Identify which cell holds the provided text, then report its (X, Y) central coordinate. 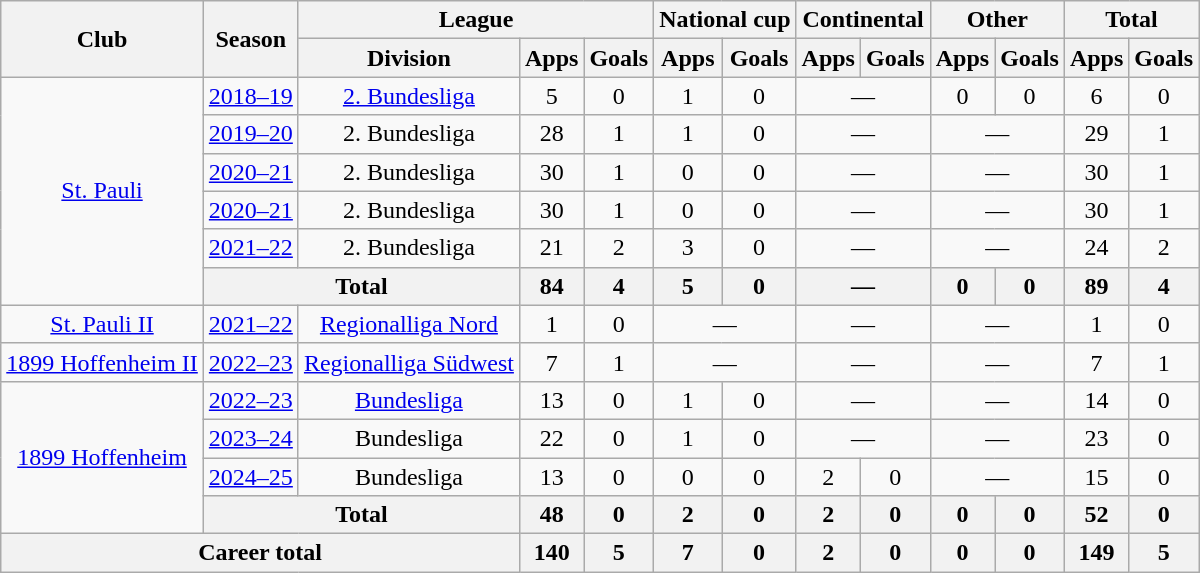
15 (1096, 477)
2023–24 (250, 438)
149 (1096, 553)
Other (997, 20)
1899 Hoffenheim (102, 457)
21 (551, 248)
League (476, 20)
St. Pauli (102, 191)
23 (1096, 438)
National cup (725, 20)
2018–19 (250, 96)
1899 Hoffenheim II (102, 362)
3 (688, 248)
Club (102, 39)
Division (408, 58)
2019–20 (250, 134)
St. Pauli II (102, 324)
22 (551, 438)
28 (551, 134)
14 (1096, 400)
Regionalliga Nord (408, 324)
140 (551, 553)
48 (551, 515)
24 (1096, 248)
Regionalliga Südwest (408, 362)
Career total (260, 553)
2024–25 (250, 477)
89 (1096, 286)
6 (1096, 96)
52 (1096, 515)
Continental (863, 20)
29 (1096, 134)
Season (250, 39)
84 (551, 286)
